Find where the given text appears and provide that cell's center as (X, Y) coordinate. 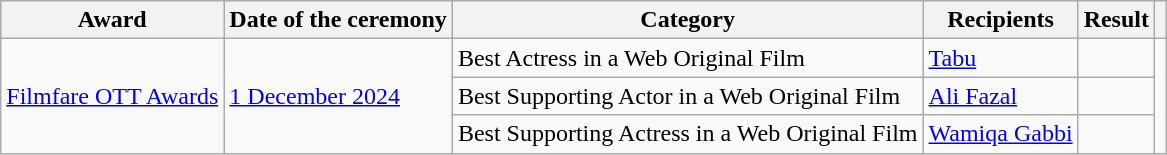
Category (688, 20)
1 December 2024 (338, 96)
Wamiqa Gabbi (1000, 134)
Best Supporting Actor in a Web Original Film (688, 96)
Date of the ceremony (338, 20)
Recipients (1000, 20)
Best Actress in a Web Original Film (688, 58)
Ali Fazal (1000, 96)
Award (112, 20)
Filmfare OTT Awards (112, 96)
Best Supporting Actress in a Web Original Film (688, 134)
Result (1116, 20)
Tabu (1000, 58)
